Search for the cell housing the specified text and yield its [X, Y] center coordinate. 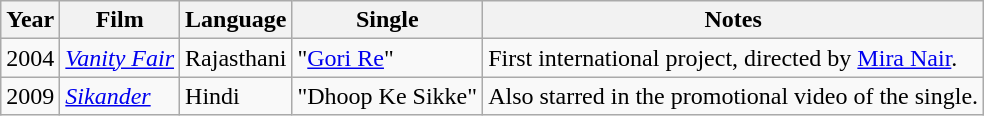
Notes [734, 20]
2004 [30, 58]
"Dhoop Ke Sikke" [388, 96]
Year [30, 20]
"Gori Re" [388, 58]
Hindi [236, 96]
Film [120, 20]
Sikander [120, 96]
Also starred in the promotional video of the single. [734, 96]
First international project, directed by Mira Nair. [734, 58]
2009 [30, 96]
Vanity Fair [120, 58]
Single [388, 20]
Language [236, 20]
Rajasthani [236, 58]
